Scan for the cell matching the given text and deliver its (x, y) coordinate at center. 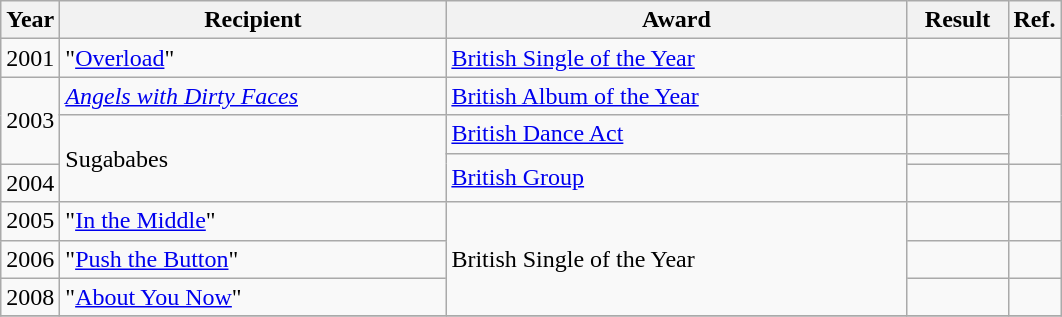
British Dance Act (676, 134)
Award (676, 20)
Result (958, 20)
2003 (30, 120)
Sugababes (253, 158)
Year (30, 20)
2001 (30, 58)
British Group (676, 178)
2006 (30, 259)
Angels with Dirty Faces (253, 96)
"Push the Button" (253, 259)
2005 (30, 221)
Ref. (1034, 20)
2008 (30, 297)
"About You Now" (253, 297)
British Album of the Year (676, 96)
Recipient (253, 20)
"In the Middle" (253, 221)
2004 (30, 183)
"Overload" (253, 58)
